Extract the (x, y) coordinate from the center of the cell holding the provided text.  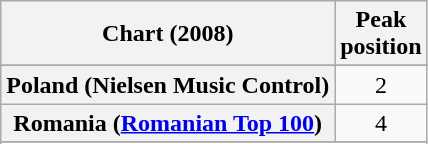
Romania (Romanian Top 100) (168, 123)
Chart (2008) (168, 34)
Poland (Nielsen Music Control) (168, 85)
2 (381, 85)
Peakposition (381, 34)
4 (381, 123)
